For the text-containing cell, return its midpoint in [x, y] coordinate format. 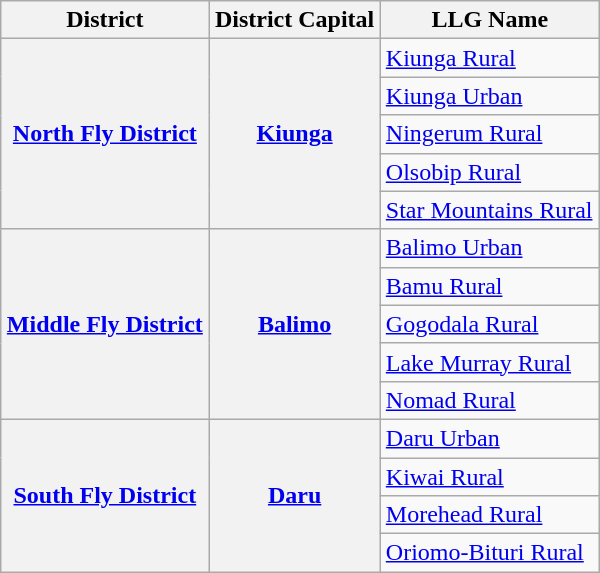
Kiunga Rural [490, 58]
Oriomo-Bituri Rural [490, 553]
Bamu Rural [490, 286]
Ningerum Rural [490, 134]
Kiunga Urban [490, 96]
Kiwai Rural [490, 477]
Kiunga [294, 134]
Olsobip Rural [490, 172]
Gogodala Rural [490, 324]
Lake Murray Rural [490, 362]
Nomad Rural [490, 400]
Daru [294, 495]
Balimo Urban [490, 248]
District Capital [294, 20]
District [105, 20]
LLG Name [490, 20]
Balimo [294, 324]
North Fly District [105, 134]
Star Mountains Rural [490, 210]
Middle Fly District [105, 324]
South Fly District [105, 495]
Morehead Rural [490, 515]
Daru Urban [490, 438]
